Search for the cell housing the specified text and yield its (X, Y) center coordinate. 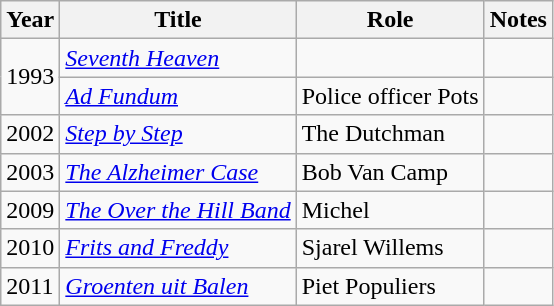
2003 (30, 172)
2010 (30, 248)
The Over the Hill Band (178, 210)
Groenten uit Balen (178, 286)
1993 (30, 77)
Piet Populiers (390, 286)
Frits and Freddy (178, 248)
2011 (30, 286)
Seventh Heaven (178, 58)
2002 (30, 134)
Role (390, 20)
Michel (390, 210)
Sjarel Willems (390, 248)
Year (30, 20)
Step by Step (178, 134)
Ad Fundum (178, 96)
Title (178, 20)
The Dutchman (390, 134)
Police officer Pots (390, 96)
Notes (518, 20)
Bob Van Camp (390, 172)
2009 (30, 210)
The Alzheimer Case (178, 172)
